Locate the cell with the specified text and output its [x, y] center coordinate. 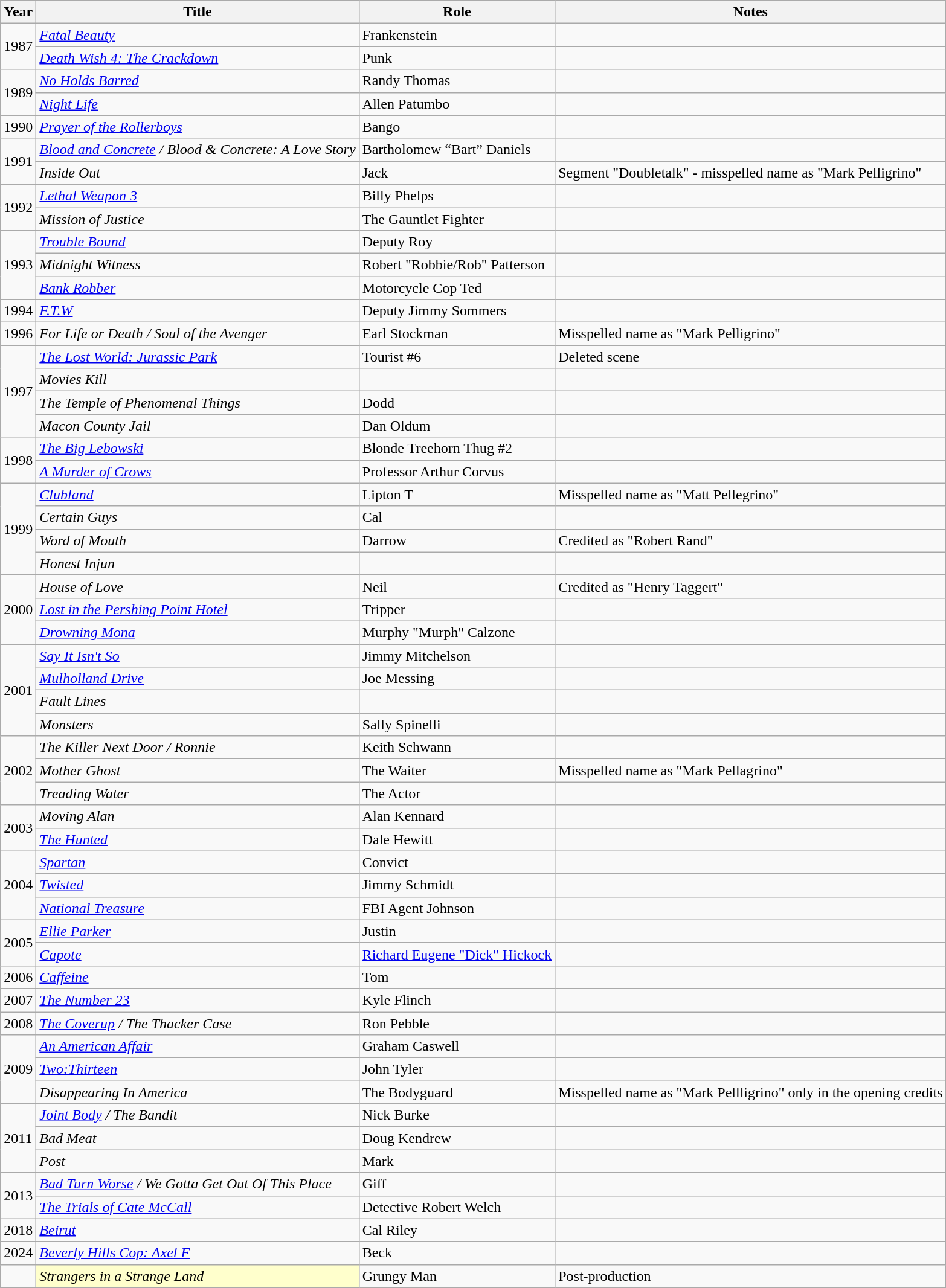
Randy Thomas [457, 81]
2008 [18, 1024]
Segment "Doubletalk" - misspelled name as "Mark Pelligrino" [750, 173]
Frankenstein [457, 35]
Movies Kill [198, 380]
Spartan [198, 862]
Keith Schwann [457, 748]
Professor Arthur Corvus [457, 472]
Fatal Beauty [198, 35]
Deputy Jimmy Sommers [457, 311]
Sally Spinelli [457, 725]
An American Affair [198, 1046]
2005 [18, 943]
Lipton T [457, 495]
2002 [18, 771]
Credited as "Robert Rand" [750, 540]
2011 [18, 1138]
Deputy Roy [457, 242]
Bank Robber [198, 288]
A Murder of Crows [198, 472]
Giff [457, 1184]
Trouble Bound [198, 242]
2000 [18, 609]
Neil [457, 586]
1993 [18, 264]
1999 [18, 529]
Richard Eugene "Dick" Hickock [457, 954]
Year [18, 12]
Doug Kendrew [457, 1138]
Robert "Robbie/Rob" Patterson [457, 264]
1990 [18, 127]
Credited as "Henry Taggert" [750, 586]
Lost in the Pershing Point Hotel [198, 609]
Midnight Witness [198, 264]
1994 [18, 311]
Tourist #6 [457, 357]
Inside Out [198, 173]
Title [198, 12]
Dale Hewitt [457, 839]
Dan Oldum [457, 426]
1996 [18, 334]
Billy Phelps [457, 196]
FBI Agent Johnson [457, 908]
Jack [457, 173]
2024 [18, 1253]
Word of Mouth [198, 540]
Ron Pebble [457, 1024]
Earl Stockman [457, 334]
Deleted scene [750, 357]
2013 [18, 1196]
The Bodyguard [457, 1092]
Certain Guys [198, 517]
Bad Turn Worse / We Gotta Get Out Of This Place [198, 1184]
The Trials of Cate McCall [198, 1207]
2001 [18, 690]
Lethal Weapon 3 [198, 196]
F.T.W [198, 311]
Joe Messing [457, 679]
Two:Thirteen [198, 1069]
1991 [18, 161]
Monsters [198, 725]
Drowning Mona [198, 632]
Convict [457, 862]
Mother Ghost [198, 771]
Disappearing In America [198, 1092]
Ellie Parker [198, 931]
Post-production [750, 1276]
The Actor [457, 793]
Strangers in a Strange Land [198, 1276]
No Holds Barred [198, 81]
Tom [457, 977]
National Treasure [198, 908]
Allen Patumbo [457, 104]
The Killer Next Door / Ronnie [198, 748]
Bad Meat [198, 1138]
The Gauntlet Fighter [457, 219]
The Coverup / The Thacker Case [198, 1024]
Treading Water [198, 793]
2004 [18, 885]
1989 [18, 92]
2003 [18, 828]
Honest Injun [198, 563]
Punk [457, 58]
1998 [18, 460]
2007 [18, 1000]
Nick Burke [457, 1115]
Jimmy Schmidt [457, 885]
Grungy Man [457, 1276]
The Waiter [457, 771]
Say It Isn't So [198, 655]
The Lost World: Jurassic Park [198, 357]
Mission of Justice [198, 219]
Beverly Hills Cop: Axel F [198, 1253]
The Big Lebowski [198, 449]
Bango [457, 127]
Tripper [457, 609]
The Temple of Phenomenal Things [198, 403]
Misspelled name as "Matt Pellegrino" [750, 495]
Role [457, 12]
1987 [18, 46]
Alan Kennard [457, 816]
Night Life [198, 104]
Post [198, 1161]
Beck [457, 1253]
Murphy "Murph" Calzone [457, 632]
Misspelled name as "Mark Pellligrino" only in the opening credits [750, 1092]
2006 [18, 977]
1997 [18, 391]
Jimmy Mitchelson [457, 655]
The Number 23 [198, 1000]
Twisted [198, 885]
Bartholomew “Bart” Daniels [457, 150]
Cal Riley [457, 1230]
Graham Caswell [457, 1046]
Prayer of the Rollerboys [198, 127]
Moving Alan [198, 816]
Clubland [198, 495]
Motorcycle Cop Ted [457, 288]
Misspelled name as "Mark Pellagrino" [750, 771]
Kyle Flinch [457, 1000]
Justin [457, 931]
John Tyler [457, 1069]
2018 [18, 1230]
Detective Robert Welch [457, 1207]
Macon County Jail [198, 426]
Blood and Concrete / Blood & Concrete: A Love Story [198, 150]
House of Love [198, 586]
Cal [457, 517]
Mulholland Drive [198, 679]
The Hunted [198, 839]
Fault Lines [198, 702]
Caffeine [198, 977]
Blonde Treehorn Thug #2 [457, 449]
Mark [457, 1161]
Capote [198, 954]
Darrow [457, 540]
1992 [18, 207]
For Life or Death / Soul of the Avenger [198, 334]
Beirut [198, 1230]
Death Wish 4: The Crackdown [198, 58]
Notes [750, 12]
Dodd [457, 403]
Joint Body / The Bandit [198, 1115]
Misspelled name as "Mark Pelligrino" [750, 334]
2009 [18, 1069]
